Locate the cell with the specified text and output its (X, Y) center coordinate. 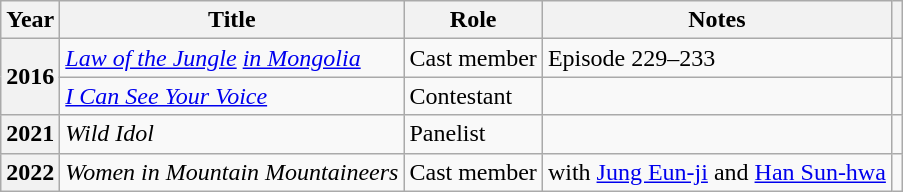
with Jung Eun-ji and Han Sun-hwa (716, 172)
2021 (30, 134)
Episode 229–233 (716, 58)
Contestant (473, 96)
Law of the Jungle in Mongolia (232, 58)
Role (473, 20)
2022 (30, 172)
Panelist (473, 134)
Wild Idol (232, 134)
Notes (716, 20)
2016 (30, 77)
I Can See Your Voice (232, 96)
Title (232, 20)
Women in Mountain Mountaineers (232, 172)
Year (30, 20)
